Search for the cell housing the specified text and yield its (x, y) center coordinate. 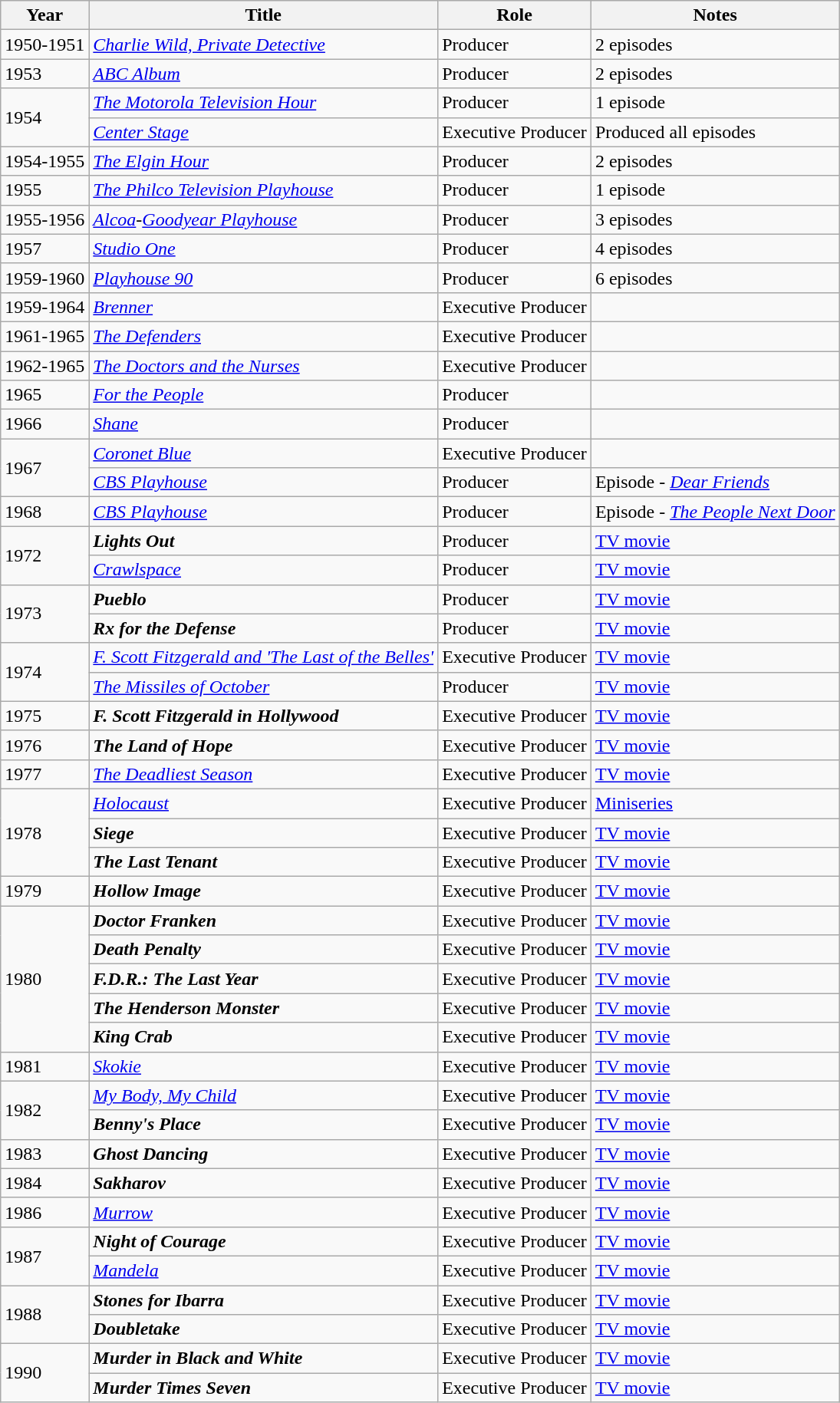
Center Stage (264, 132)
1966 (44, 424)
Skokie (264, 1066)
Night of Courage (264, 1241)
1955 (44, 190)
F. Scott Fitzgerald and 'The Last of the Belles' (264, 657)
Episode - Dear Friends (715, 482)
Studio One (264, 249)
The Philco Television Playhouse (264, 190)
1975 (44, 716)
1972 (44, 555)
3 episodes (715, 219)
1982 (44, 1110)
The Doctors and the Nurses (264, 366)
Stones for Ibarra (264, 1300)
1961-1965 (44, 336)
Mandela (264, 1270)
Coronet Blue (264, 453)
Holocaust (264, 803)
Shane (264, 424)
1959-1960 (44, 278)
Year (44, 15)
Murder in Black and White (264, 1359)
Title (264, 15)
F. Scott Fitzgerald in Hollywood (264, 716)
1986 (44, 1212)
The Land of Hope (264, 745)
Playhouse 90 (264, 278)
1968 (44, 512)
1978 (44, 832)
Crawlspace (264, 570)
1957 (44, 249)
My Body, My Child (264, 1095)
Charlie Wild, Private Detective (264, 44)
Doubletake (264, 1329)
Miniseries (715, 803)
F.D.R.: The Last Year (264, 979)
Murder Times Seven (264, 1388)
Hollow Image (264, 891)
1955-1956 (44, 219)
Produced all episodes (715, 132)
1988 (44, 1315)
1980 (44, 979)
6 episodes (715, 278)
The Last Tenant (264, 862)
1974 (44, 672)
1990 (44, 1373)
Notes (715, 15)
The Motorola Television Hour (264, 103)
1983 (44, 1154)
1953 (44, 74)
The Missiles of October (264, 687)
The Elgin Hour (264, 161)
1979 (44, 891)
The Deadliest Season (264, 774)
1959-1964 (44, 307)
1976 (44, 745)
1950-1951 (44, 44)
1965 (44, 395)
Episode - The People Next Door (715, 512)
Rx for the Defense (264, 628)
Pueblo (264, 599)
4 episodes (715, 249)
The Defenders (264, 336)
Benny's Place (264, 1125)
1967 (44, 468)
Murrow (264, 1212)
Lights Out (264, 541)
For the People (264, 395)
1954 (44, 117)
1977 (44, 774)
Death Penalty (264, 950)
1962-1965 (44, 366)
Sakharov (264, 1183)
Alcoa-Goodyear Playhouse (264, 219)
King Crab (264, 1037)
1954-1955 (44, 161)
ABC Album (264, 74)
Doctor Franken (264, 921)
1987 (44, 1256)
1984 (44, 1183)
1981 (44, 1066)
1973 (44, 614)
The Henderson Monster (264, 1008)
Brenner (264, 307)
Siege (264, 832)
Ghost Dancing (264, 1154)
Role (515, 15)
